Scan for the cell matching the given text and deliver its (x, y) coordinate at center. 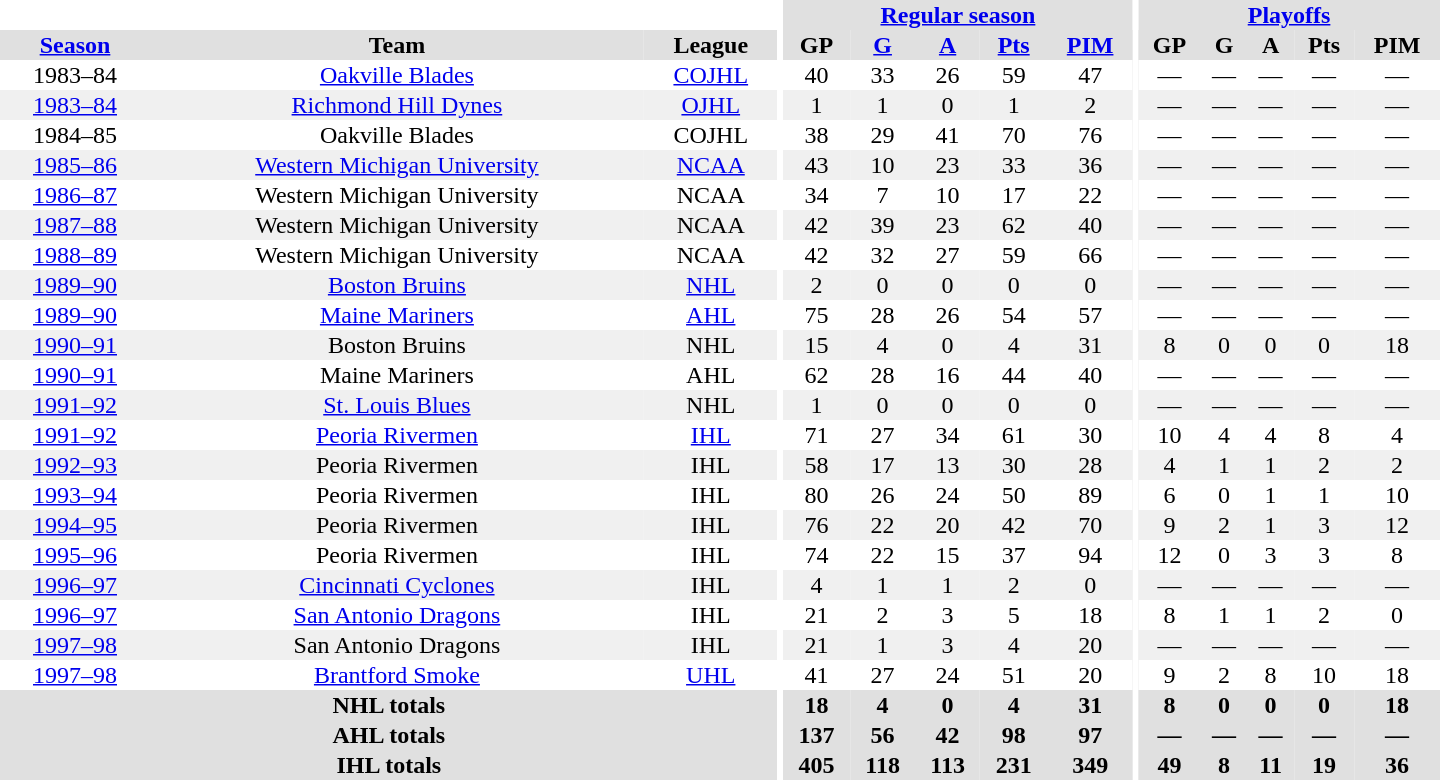
49 (1170, 765)
St. Louis Blues (397, 405)
Playoffs (1289, 15)
89 (1090, 495)
47 (1090, 75)
Richmond Hill Dynes (397, 105)
OJHL (711, 105)
1993–94 (75, 495)
349 (1090, 765)
6 (1170, 495)
231 (1014, 765)
50 (1014, 495)
137 (816, 735)
1994–95 (75, 525)
113 (948, 765)
1995–96 (75, 555)
Cincinnati Cyclones (397, 585)
1988–89 (75, 255)
97 (1090, 735)
5 (1014, 615)
29 (882, 135)
Team (397, 45)
19 (1324, 765)
Brantford Smoke (397, 675)
38 (816, 135)
13 (948, 465)
98 (1014, 735)
1987–88 (75, 225)
80 (816, 495)
League (711, 45)
66 (1090, 255)
7 (882, 195)
UHL (711, 675)
1986–87 (75, 195)
118 (882, 765)
AHL totals (389, 735)
1992–93 (75, 465)
Regular season (958, 15)
1984–85 (75, 135)
NHL totals (389, 705)
61 (1014, 435)
74 (816, 555)
71 (816, 435)
39 (882, 225)
43 (816, 165)
37 (1014, 555)
94 (1090, 555)
405 (816, 765)
58 (816, 465)
16 (948, 375)
32 (882, 255)
57 (1090, 315)
IHL totals (389, 765)
54 (1014, 315)
1985–86 (75, 165)
75 (816, 315)
44 (1014, 375)
Season (75, 45)
51 (1014, 675)
56 (882, 735)
11 (1270, 765)
